Search for the cell housing the specified text and yield its [x, y] center coordinate. 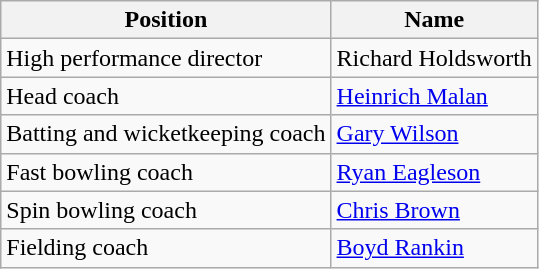
Ryan Eagleson [434, 172]
Batting and wicketkeeping coach [166, 134]
Head coach [166, 96]
Heinrich Malan [434, 96]
Fielding coach [166, 248]
Position [166, 20]
Boyd Rankin [434, 248]
Chris Brown [434, 210]
Gary Wilson [434, 134]
Richard Holdsworth [434, 58]
High performance director [166, 58]
Spin bowling coach [166, 210]
Name [434, 20]
Fast bowling coach [166, 172]
